Detect which cell encompasses the target text, then output its [X, Y] center coordinate. 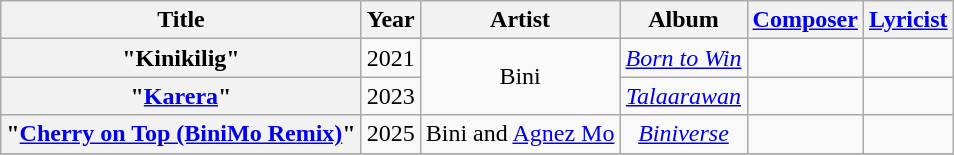
2023 [390, 96]
Lyricist [908, 20]
Born to Win [684, 58]
Artist [520, 20]
Biniverse [684, 134]
2025 [390, 134]
Talaarawan [684, 96]
Composer [805, 20]
Year [390, 20]
Album [684, 20]
2021 [390, 58]
Bini [520, 77]
Bini and Agnez Mo [520, 134]
"Kinikilig" [181, 58]
"Cherry on Top (BiniMo Remix)" [181, 134]
Title [181, 20]
"Karera" [181, 96]
